Detect which cell encompasses the target text, then output its (x, y) center coordinate. 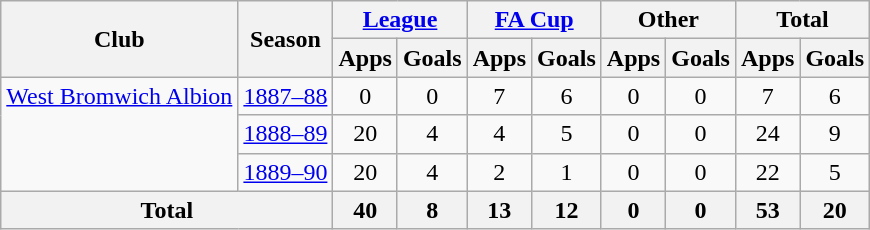
53 (767, 210)
FA Cup (534, 20)
12 (567, 210)
8 (432, 210)
1888–89 (286, 134)
1 (567, 172)
1889–90 (286, 172)
2 (499, 172)
9 (835, 134)
Season (286, 39)
Club (120, 39)
1887–88 (286, 96)
League (400, 20)
40 (365, 210)
Other (668, 20)
13 (499, 210)
24 (767, 134)
22 (767, 172)
West Bromwich Albion (120, 134)
